Scan for the cell matching the given text and deliver its [X, Y] coordinate at center. 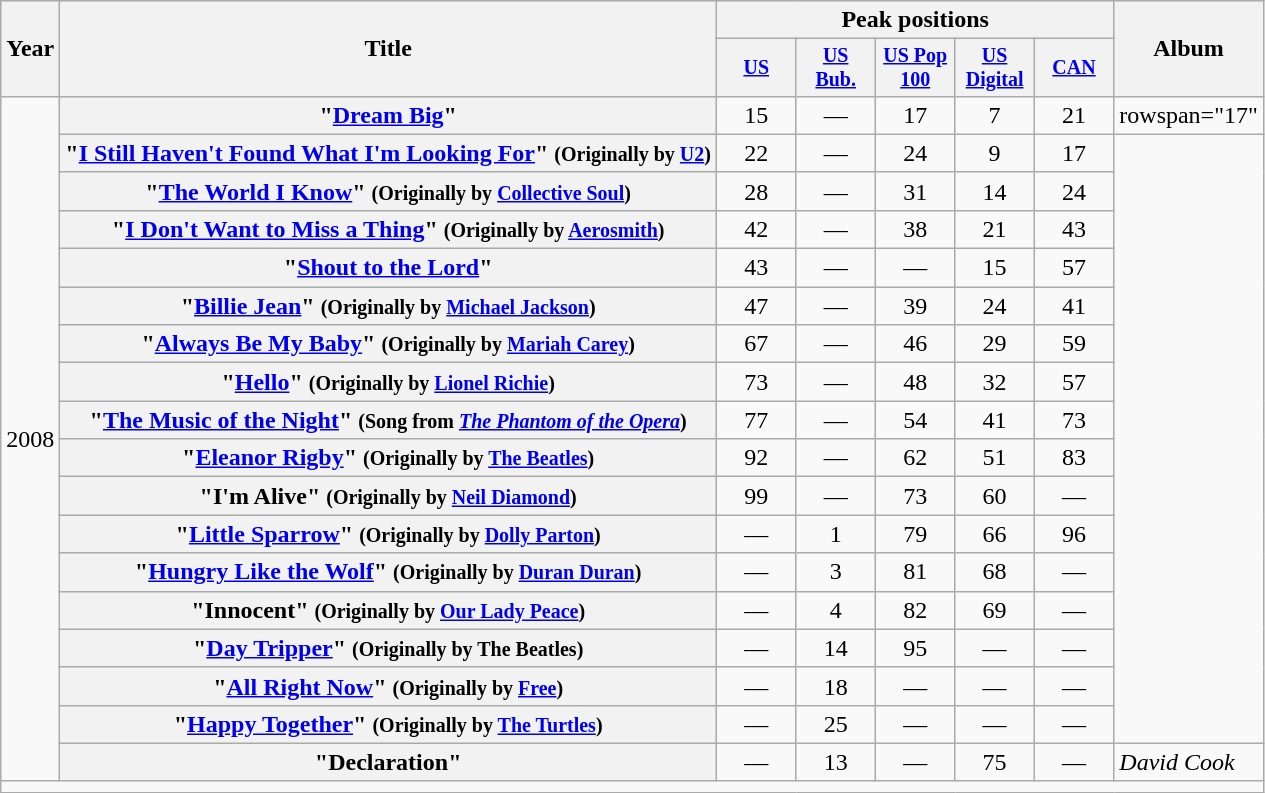
83 [1074, 458]
95 [914, 648]
69 [994, 610]
66 [994, 534]
"Hungry Like the Wolf" (Originally by Duran Duran) [388, 572]
David Cook [1189, 762]
"Always Be My Baby" (Originally by Mariah Carey) [388, 344]
Album [1189, 49]
"Shout to the Lord" [388, 268]
48 [914, 382]
77 [756, 420]
96 [1074, 534]
13 [836, 762]
"I Don't Want to Miss a Thing" (Originally by Aerosmith) [388, 229]
79 [914, 534]
4 [836, 610]
75 [994, 762]
"All Right Now" (Originally by Free) [388, 686]
99 [756, 496]
7 [994, 115]
US Bub. [836, 68]
51 [994, 458]
39 [914, 306]
81 [914, 572]
59 [1074, 344]
25 [836, 724]
"Innocent" (Originally by Our Lady Peace) [388, 610]
"The World I Know" (Originally by Collective Soul) [388, 191]
46 [914, 344]
38 [914, 229]
"Little Sparrow" (Originally by Dolly Parton) [388, 534]
"I Still Haven't Found What I'm Looking For" (Originally by U2) [388, 153]
"I'm Alive" (Originally by Neil Diamond) [388, 496]
60 [994, 496]
82 [914, 610]
"Eleanor Rigby" (Originally by The Beatles) [388, 458]
18 [836, 686]
62 [914, 458]
US [756, 68]
92 [756, 458]
47 [756, 306]
28 [756, 191]
"Billie Jean" (Originally by Michael Jackson) [388, 306]
68 [994, 572]
22 [756, 153]
"Dream Big" [388, 115]
"Happy Together" (Originally by The Turtles) [388, 724]
"Day Tripper" (Originally by The Beatles) [388, 648]
Title [388, 49]
US Pop 100 [914, 68]
29 [994, 344]
3 [836, 572]
Peak positions [916, 20]
32 [994, 382]
"Hello" (Originally by Lionel Richie) [388, 382]
Year [30, 49]
rowspan="17" [1189, 115]
42 [756, 229]
31 [914, 191]
2008 [30, 438]
1 [836, 534]
CAN [1074, 68]
67 [756, 344]
54 [914, 420]
US Digital [994, 68]
9 [994, 153]
"Declaration" [388, 762]
"The Music of the Night" (Song from The Phantom of the Opera) [388, 420]
